Output the (x, y) coordinate of the center of the cell containing the given text.  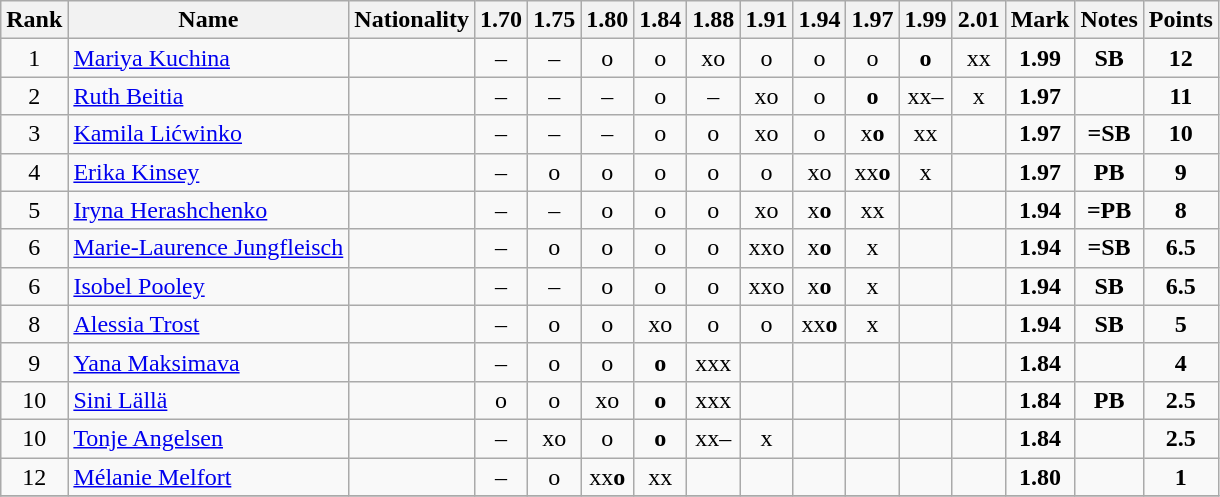
Isobel Pooley (208, 286)
Notes (1109, 20)
1.88 (714, 20)
Ruth Beitia (208, 96)
Marie-Laurence Jungfleisch (208, 248)
Yana Maksimava (208, 362)
1.70 (502, 20)
Nationality (412, 20)
1.91 (766, 20)
Rank (34, 20)
Mariya Kuchina (208, 58)
1.75 (554, 20)
Alessia Trost (208, 324)
Sini Lällä (208, 400)
Iryna Herashchenko (208, 210)
11 (1180, 96)
Kamila Lićwinko (208, 134)
Mélanie Melfort (208, 477)
3 (34, 134)
=PB (1109, 210)
2.01 (978, 20)
Mark (1040, 20)
Name (208, 20)
Tonje Angelsen (208, 438)
2 (34, 96)
Erika Kinsey (208, 172)
Points (1180, 20)
